Return the [x, y] coordinate for the center point of the cell that contains the specified text.  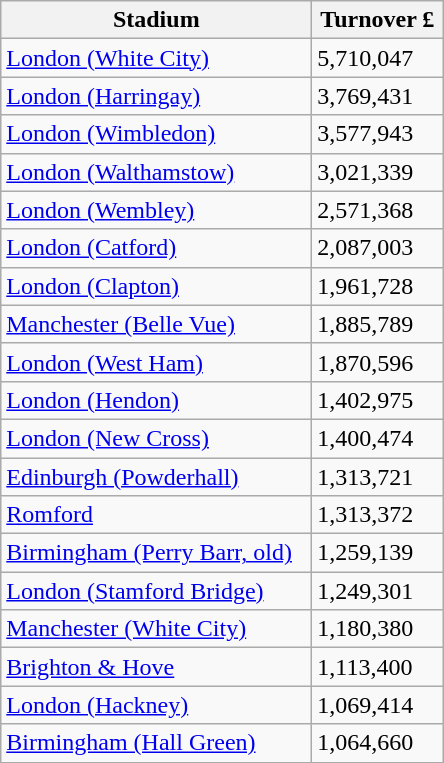
London (Harringay) [156, 96]
2,571,368 [378, 210]
3,021,339 [378, 172]
Stadium [156, 20]
1,870,596 [378, 362]
London (Clapton) [156, 286]
London (Walthamstow) [156, 172]
London (Hendon) [156, 400]
London (Hackney) [156, 705]
3,577,943 [378, 134]
Manchester (Belle Vue) [156, 324]
Edinburgh (Powderhall) [156, 477]
1,313,721 [378, 477]
London (Stamford Bridge) [156, 591]
1,885,789 [378, 324]
Romford [156, 515]
1,313,372 [378, 515]
Brighton & Hove [156, 667]
5,710,047 [378, 58]
1,064,660 [378, 743]
1,961,728 [378, 286]
1,249,301 [378, 591]
Birmingham (Perry Barr, old) [156, 553]
London (Catford) [156, 248]
1,402,975 [378, 400]
1,180,380 [378, 629]
London (Wembley) [156, 210]
1,069,414 [378, 705]
London (West Ham) [156, 362]
London (New Cross) [156, 438]
1,113,400 [378, 667]
London (White City) [156, 58]
2,087,003 [378, 248]
3,769,431 [378, 96]
Birmingham (Hall Green) [156, 743]
1,259,139 [378, 553]
London (Wimbledon) [156, 134]
Manchester (White City) [156, 629]
1,400,474 [378, 438]
Turnover £ [378, 20]
